For the text-containing cell, return its midpoint in (X, Y) coordinate format. 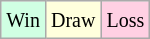
Loss (126, 20)
Draw (72, 20)
Win (24, 20)
